Output the [X, Y] coordinate of the center of the cell containing the given text.  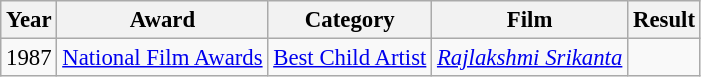
Result [664, 20]
Year [29, 20]
Category [350, 20]
Film [530, 20]
Best Child Artist [350, 58]
Award [162, 20]
National Film Awards [162, 58]
1987 [29, 58]
Rajlakshmi Srikanta [530, 58]
